Identify which cell holds the provided text, then report its (X, Y) central coordinate. 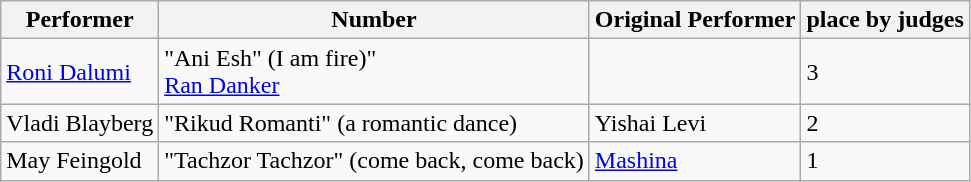
Mashina (695, 161)
1 (885, 161)
Yishai Levi (695, 123)
May Feingold (80, 161)
2 (885, 123)
"Tachzor Tachzor" (come back, come back) (374, 161)
Number (374, 20)
place by judges (885, 20)
"Ani Esh" (I am fire)"Ran Danker (374, 72)
3 (885, 72)
Vladi Blayberg (80, 123)
"Rikud Romanti" (a romantic dance) (374, 123)
Performer (80, 20)
Roni Dalumi (80, 72)
Original Performer (695, 20)
